Capture the cell that displays the provided text and extract its [X, Y] central coordinate. 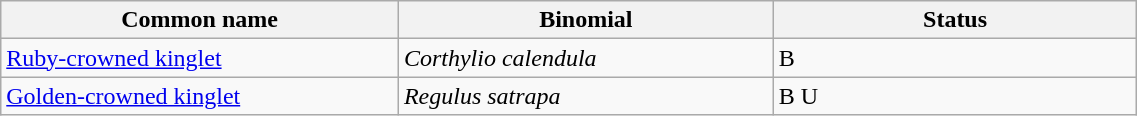
Golden-crowned kinglet [200, 96]
B U [955, 96]
Corthylio calendula [586, 58]
Regulus satrapa [586, 96]
Binomial [586, 20]
Status [955, 20]
B [955, 58]
Ruby-crowned kinglet [200, 58]
Common name [200, 20]
